For the text-containing cell, return its midpoint in [X, Y] coordinate format. 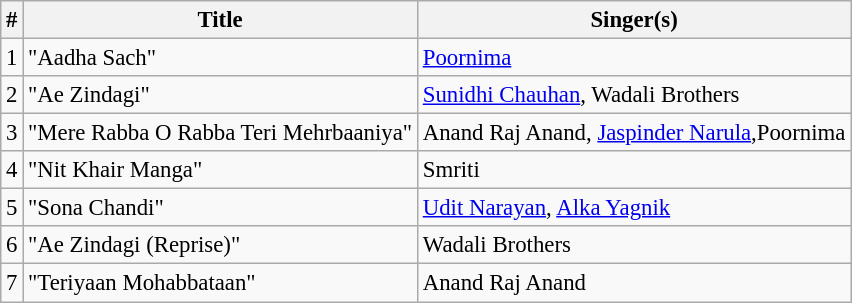
Anand Raj Anand, Jaspinder Narula,Poornima [634, 133]
4 [12, 170]
1 [12, 58]
2 [12, 95]
"Mere Rabba O Rabba Teri Mehrbaaniya" [220, 133]
3 [12, 133]
6 [12, 245]
7 [12, 283]
Udit Narayan, Alka Yagnik [634, 208]
5 [12, 208]
"Nit Khair Manga" [220, 170]
"Ae Zindagi" [220, 95]
Anand Raj Anand [634, 283]
Title [220, 20]
Wadali Brothers [634, 245]
"Aadha Sach" [220, 58]
"Teriyaan Mohabbataan" [220, 283]
Sunidhi Chauhan, Wadali Brothers [634, 95]
# [12, 20]
"Ae Zindagi (Reprise)" [220, 245]
"Sona Chandi" [220, 208]
Smriti [634, 170]
Singer(s) [634, 20]
Poornima [634, 58]
